Capture the cell that displays the provided text and extract its [X, Y] central coordinate. 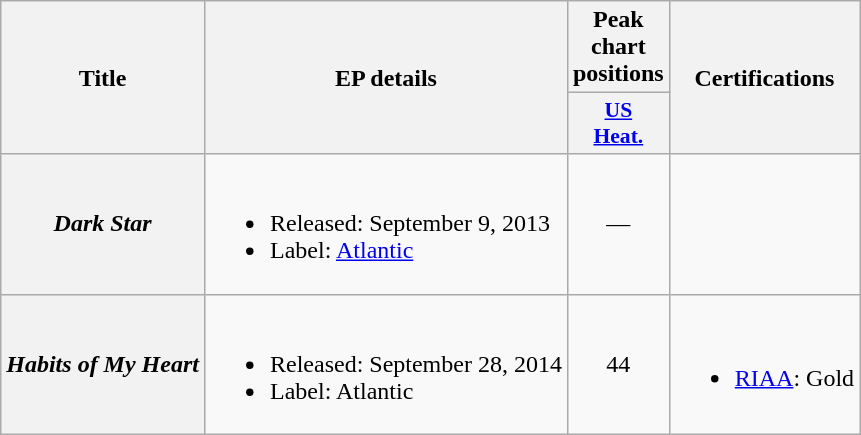
Title [103, 78]
Certifications [764, 78]
Peak chart positions [618, 47]
EP details [386, 78]
44 [618, 364]
Habits of My Heart [103, 364]
Released: September 28, 2014Label: Atlantic [386, 364]
Dark Star [103, 224]
RIAA: Gold [764, 364]
Released: September 9, 2013Label: Atlantic [386, 224]
USHeat. [618, 124]
— [618, 224]
